Extract the [X, Y] coordinate from the center of the cell holding the provided text.  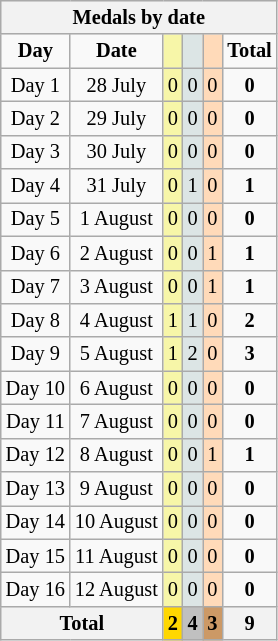
Day 8 [36, 320]
2 August [116, 253]
7 August [116, 421]
Day 10 [36, 388]
Day 4 [36, 186]
Day 14 [36, 522]
3 August [116, 287]
30 July [116, 152]
9 August [116, 489]
28 July [116, 85]
9 [249, 623]
Day 13 [36, 489]
Day 6 [36, 253]
Day 11 [36, 421]
Date [116, 51]
Medals by date [139, 17]
6 August [116, 388]
Day 5 [36, 219]
1 August [116, 219]
11 August [116, 556]
Day 3 [36, 152]
4 August [116, 320]
Day 16 [36, 589]
12 August [116, 589]
31 July [116, 186]
Day 2 [36, 118]
5 August [116, 354]
Day [36, 51]
8 August [116, 455]
Day 1 [36, 85]
4 [193, 623]
29 July [116, 118]
Day 7 [36, 287]
Day 15 [36, 556]
10 August [116, 522]
Day 9 [36, 354]
Day 12 [36, 455]
